Scan for the cell matching the given text and deliver its (x, y) coordinate at center. 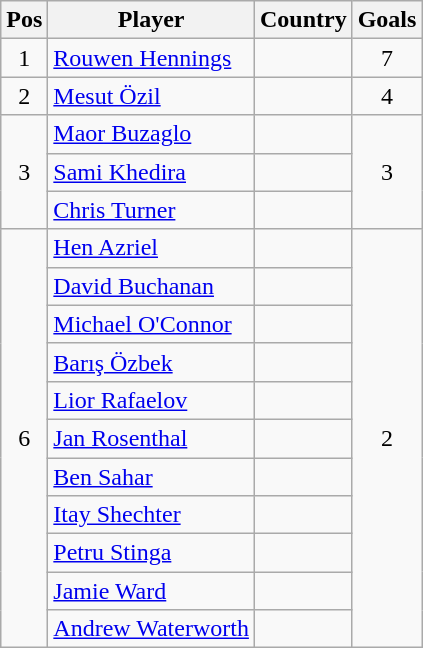
Jamie Ward (152, 591)
Maor Buzaglo (152, 134)
1 (24, 58)
Michael O'Connor (152, 324)
Ben Sahar (152, 477)
Goals (387, 20)
Andrew Waterworth (152, 629)
Petru Stinga (152, 553)
Lior Rafaelov (152, 400)
Hen Azriel (152, 248)
Country (303, 20)
Jan Rosenthal (152, 438)
Player (152, 20)
Rouwen Hennings (152, 58)
Chris Turner (152, 210)
7 (387, 58)
Mesut Özil (152, 96)
Barış Özbek (152, 362)
Pos (24, 20)
David Buchanan (152, 286)
4 (387, 96)
6 (24, 438)
Sami Khedira (152, 172)
Itay Shechter (152, 515)
